Locate the cell with the specified text and output its (x, y) center coordinate. 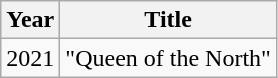
Year (30, 20)
"Queen of the North" (168, 58)
Title (168, 20)
2021 (30, 58)
